Locate the cell with the specified text and output its (x, y) center coordinate. 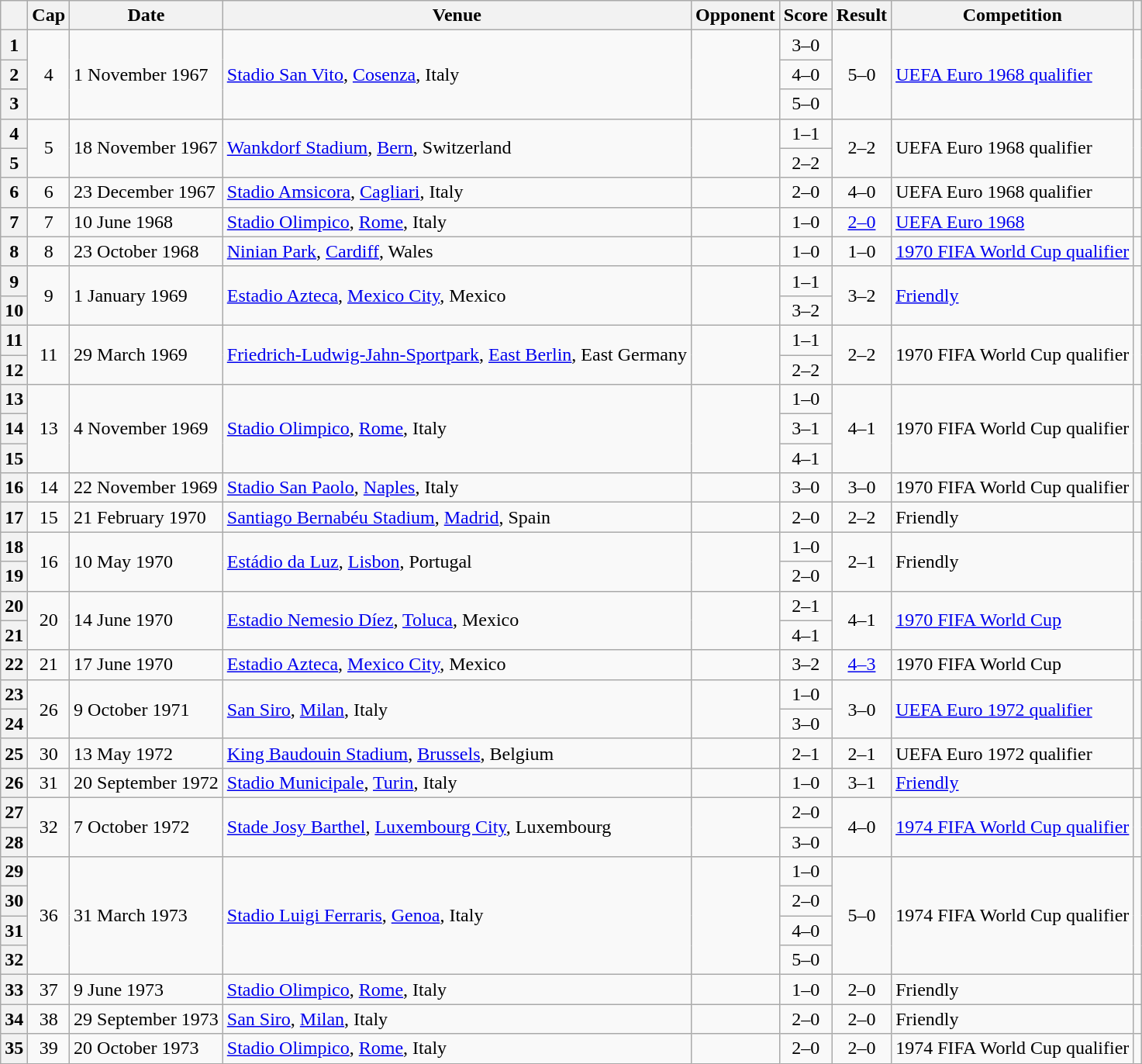
Estadio Nemesio Díez, Toluca, Mexico (457, 620)
37 (49, 990)
10 (14, 310)
1 November 1967 (147, 74)
Stadio Municipale, Turin, Italy (457, 782)
4–3 (861, 665)
17 June 1970 (147, 665)
Stadio Amsicora, Cagliari, Italy (457, 192)
24 (14, 724)
34 (14, 1019)
18 November 1967 (147, 148)
Friedrich-Ludwig-Jahn-Sportpark, East Berlin, East Germany (457, 354)
Stadio San Paolo, Naples, Italy (457, 488)
Wankdorf Stadium, Bern, Switzerland (457, 148)
21 February 1970 (147, 517)
Santiago Bernabéu Stadium, Madrid, Spain (457, 517)
17 (14, 517)
31 March 1973 (147, 916)
Cap (49, 16)
Competition (1013, 16)
36 (49, 916)
Score (806, 16)
UEFA Euro 1968 (1013, 222)
Ninian Park, Cardiff, Wales (457, 251)
33 (14, 990)
18 (14, 547)
23 December 1967 (147, 192)
7 October 1972 (147, 827)
Date (147, 16)
29 March 1969 (147, 354)
Stadio Luigi Ferraris, Genoa, Italy (457, 916)
23 October 1968 (147, 251)
20 October 1973 (147, 1048)
12 (14, 370)
Stade Josy Barthel, Luxembourg City, Luxembourg (457, 827)
29 September 1973 (147, 1019)
Venue (457, 16)
29 (14, 872)
10 May 1970 (147, 561)
Opponent (736, 16)
28 (14, 841)
27 (14, 812)
22 (14, 665)
Stadio San Vito, Cosenza, Italy (457, 74)
25 (14, 753)
9 June 1973 (147, 990)
10 June 1968 (147, 222)
35 (14, 1048)
22 November 1969 (147, 488)
1 (14, 45)
13 May 1972 (147, 753)
39 (49, 1048)
4 November 1969 (147, 429)
19 (14, 576)
King Baudouin Stadium, Brussels, Belgium (457, 753)
3 (14, 104)
23 (14, 694)
14 June 1970 (147, 620)
Estádio da Luz, Lisbon, Portugal (457, 561)
1 January 1969 (147, 295)
20 September 1972 (147, 782)
38 (49, 1019)
2 (14, 74)
9 October 1971 (147, 709)
Result (861, 16)
